Extract the [x, y] coordinate from the center of the cell holding the provided text.  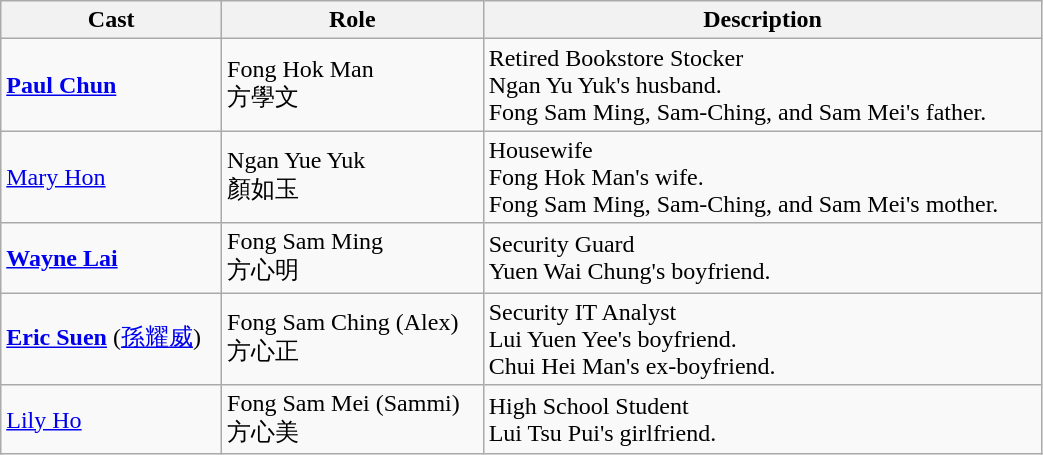
Fong Hok Man 方學文 [353, 85]
Paul Chun [112, 85]
Lily Ho [112, 420]
Eric Suen (孫耀威) [112, 338]
Description [762, 20]
Fong Sam Mei (Sammi) 方心美 [353, 420]
Retired Bookstore Stocker Ngan Yu Yuk's husband. Fong Sam Ming, Sam-Ching, and Sam Mei's father. [762, 85]
Fong Sam Ming 方心明 [353, 258]
Security IT Analyst Lui Yuen Yee's boyfriend. Chui Hei Man's ex-boyfriend. [762, 338]
Mary Hon [112, 177]
Wayne Lai [112, 258]
High School Student Lui Tsu Pui's girlfriend. [762, 420]
Cast [112, 20]
Role [353, 20]
Housewife Fong Hok Man's wife. Fong Sam Ming, Sam-Ching, and Sam Mei's mother. [762, 177]
Ngan Yue Yuk 顏如玉 [353, 177]
Security Guard Yuen Wai Chung's boyfriend. [762, 258]
Fong Sam Ching (Alex) 方心正 [353, 338]
